Determine the [x, y] coordinate at the center of the cell enclosing the given text.  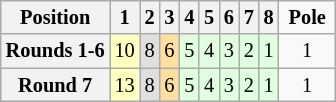
Pole [308, 17]
Round 7 [56, 85]
Rounds 1-6 [56, 51]
10 [125, 51]
Position [56, 17]
7 [249, 17]
13 [125, 85]
